Identify which cell holds the provided text, then report its [X, Y] central coordinate. 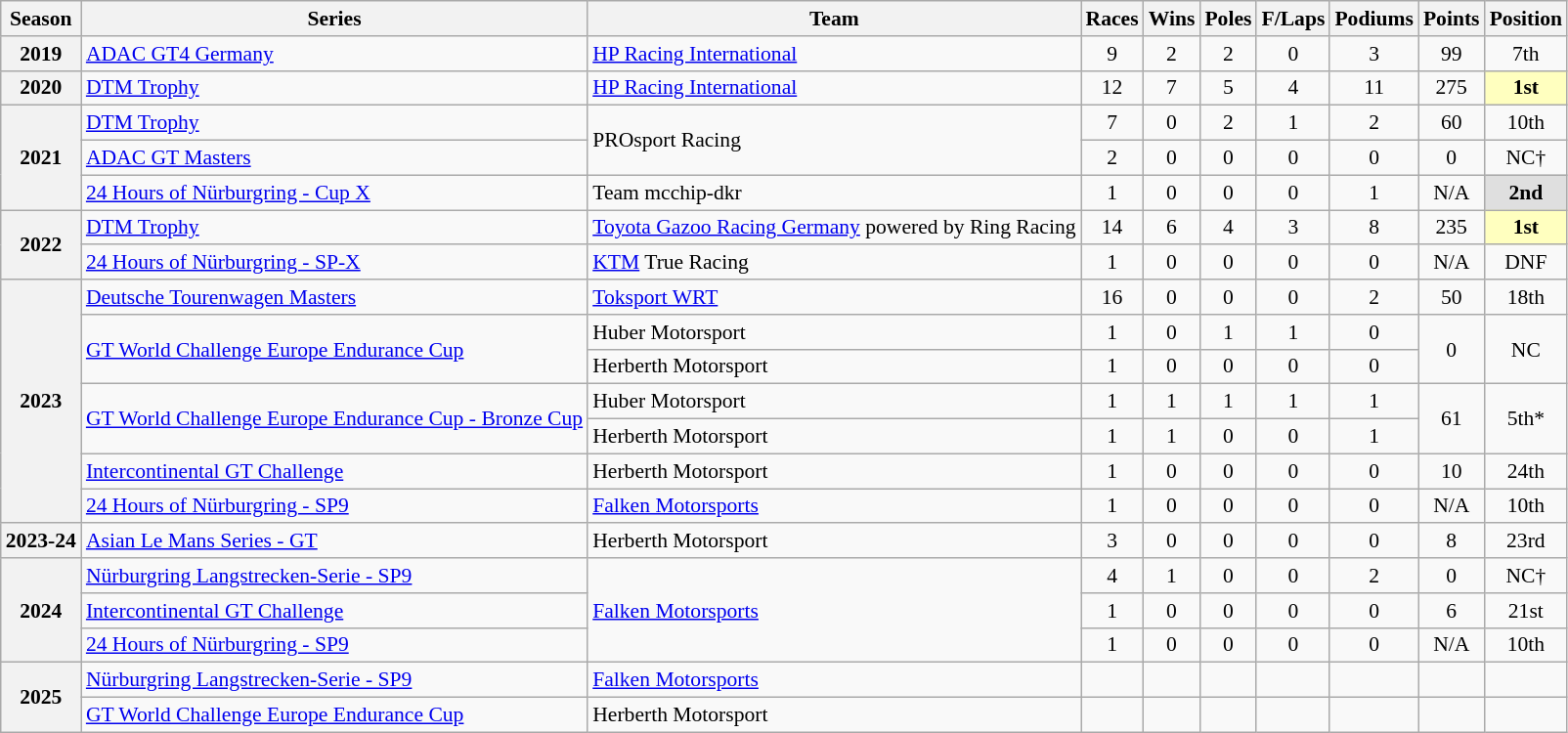
ADAC GT4 Germany [334, 54]
24 Hours of Nürburgring - Cup X [334, 193]
2nd [1526, 193]
24 Hours of Nürburgring - SP-X [334, 263]
2019 [41, 54]
2020 [41, 88]
Position [1526, 19]
Podiums [1374, 19]
5 [1228, 88]
16 [1112, 297]
60 [1452, 123]
Season [41, 19]
ADAC GT Masters [334, 158]
275 [1452, 88]
11 [1374, 88]
21st [1526, 611]
Points [1452, 19]
Team [834, 19]
Wins [1172, 19]
DNF [1526, 263]
F/Laps [1292, 19]
Deutsche Tourenwagen Masters [334, 297]
18th [1526, 297]
Asian Le Mans Series - GT [334, 541]
PROsport Racing [834, 141]
2023 [41, 401]
Poles [1228, 19]
23rd [1526, 541]
9 [1112, 54]
2024 [41, 610]
Toksport WRT [834, 297]
Series [334, 19]
GT World Challenge Europe Endurance Cup - Bronze Cup [334, 418]
7th [1526, 54]
2025 [41, 698]
2023-24 [41, 541]
14 [1112, 228]
2021 [41, 158]
Team mcchip-dkr [834, 193]
12 [1112, 88]
5th* [1526, 418]
61 [1452, 418]
NC [1526, 350]
99 [1452, 54]
Toyota Gazoo Racing Germany powered by Ring Racing [834, 228]
24th [1526, 471]
Races [1112, 19]
10 [1452, 471]
2022 [41, 244]
235 [1452, 228]
KTM True Racing [834, 263]
50 [1452, 297]
